Capture the cell that displays the provided text and extract its [X, Y] central coordinate. 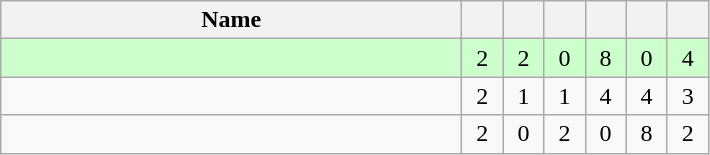
Name [232, 20]
3 [688, 96]
